Provide the (x, y) coordinate of the cell's center where the given text is located.  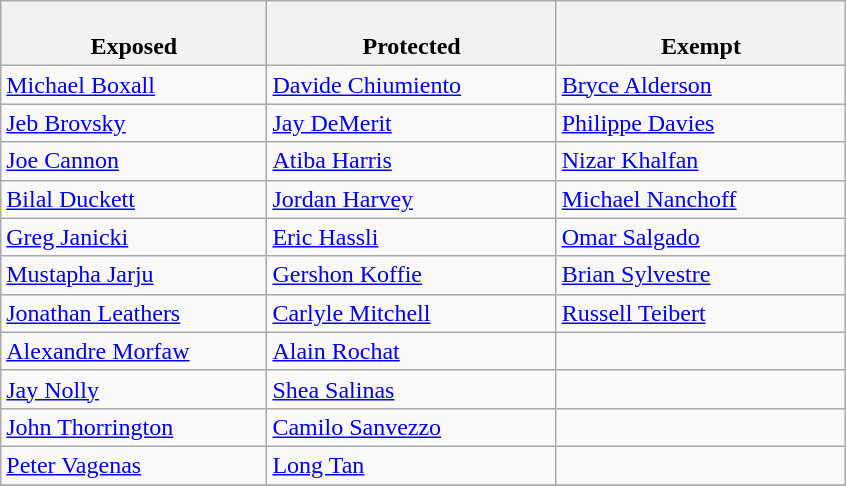
Davide Chiumiento (412, 85)
Joe Cannon (134, 161)
Alain Rochat (412, 351)
Bryce Alderson (700, 85)
Michael Boxall (134, 85)
Long Tan (412, 465)
Jay DeMerit (412, 123)
Camilo Sanvezzo (412, 427)
Protected (412, 34)
Jonathan Leathers (134, 313)
Jay Nolly (134, 389)
Atiba Harris (412, 161)
Exempt (700, 34)
John Thorrington (134, 427)
Peter Vagenas (134, 465)
Carlyle Mitchell (412, 313)
Nizar Khalfan (700, 161)
Greg Janicki (134, 237)
Mustapha Jarju (134, 275)
Bilal Duckett (134, 199)
Philippe Davies (700, 123)
Alexandre Morfaw (134, 351)
Jordan Harvey (412, 199)
Russell Teibert (700, 313)
Michael Nanchoff (700, 199)
Brian Sylvestre (700, 275)
Jeb Brovsky (134, 123)
Exposed (134, 34)
Omar Salgado (700, 237)
Shea Salinas (412, 389)
Eric Hassli (412, 237)
Gershon Koffie (412, 275)
